Scan for the cell matching the given text and deliver its [X, Y] coordinate at center. 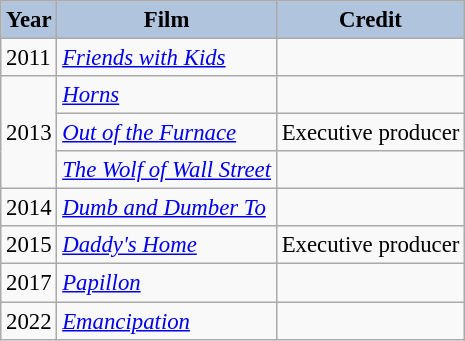
2022 [29, 321]
Papillon [166, 283]
2011 [29, 58]
2017 [29, 283]
2013 [29, 132]
Film [166, 20]
Out of the Furnace [166, 133]
2015 [29, 245]
Emancipation [166, 321]
Friends with Kids [166, 58]
Credit [370, 20]
Horns [166, 95]
Year [29, 20]
Daddy's Home [166, 245]
Dumb and Dumber To [166, 208]
2014 [29, 208]
The Wolf of Wall Street [166, 170]
